Determine the (x, y) coordinate at the center of the cell enclosing the given text.  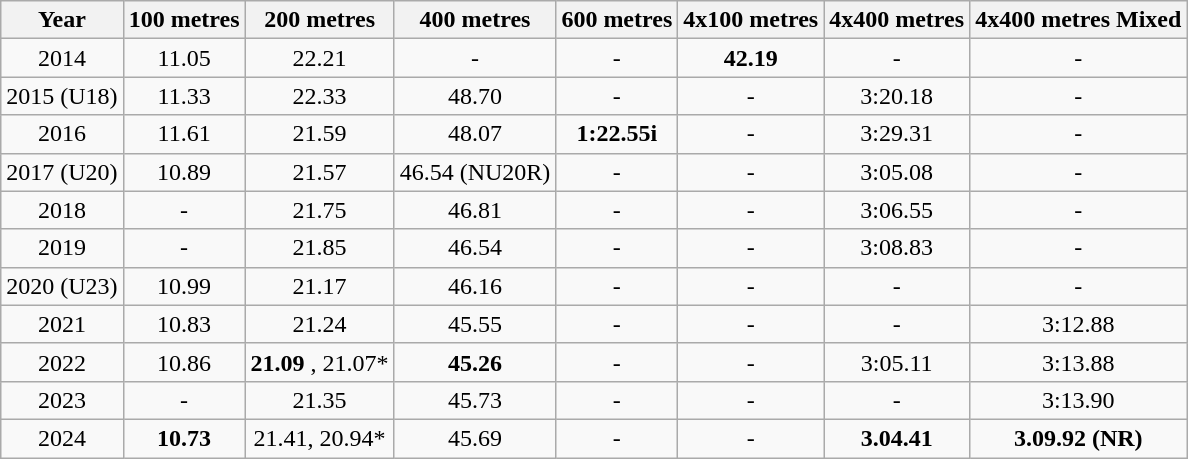
22.33 (320, 96)
11.05 (184, 58)
46.16 (475, 286)
3:29.31 (897, 134)
48.70 (475, 96)
100 metres (184, 20)
400 metres (475, 20)
2016 (62, 134)
46.81 (475, 210)
46.54 (475, 248)
21.85 (320, 248)
2023 (62, 400)
46.54 (NU20R) (475, 172)
10.83 (184, 324)
22.21 (320, 58)
11.33 (184, 96)
48.07 (475, 134)
2022 (62, 362)
45.55 (475, 324)
2019 (62, 248)
2015 (U18) (62, 96)
3:05.11 (897, 362)
Year (62, 20)
21.24 (320, 324)
21.35 (320, 400)
21.57 (320, 172)
4x400 metres (897, 20)
3:05.08 (897, 172)
10.89 (184, 172)
4x100 metres (751, 20)
1:22.55i (617, 134)
45.69 (475, 438)
21.17 (320, 286)
600 metres (617, 20)
200 metres (320, 20)
10.86 (184, 362)
45.26 (475, 362)
3:13.88 (1078, 362)
2020 (U23) (62, 286)
21.59 (320, 134)
2024 (62, 438)
3:20.18 (897, 96)
3:06.55 (897, 210)
42.19 (751, 58)
3.09.92 (NR) (1078, 438)
21.41, 20.94* (320, 438)
10.73 (184, 438)
2017 (U20) (62, 172)
2018 (62, 210)
3.04.41 (897, 438)
21.75 (320, 210)
10.99 (184, 286)
11.61 (184, 134)
3:13.90 (1078, 400)
45.73 (475, 400)
2014 (62, 58)
21.09 , 21.07* (320, 362)
2021 (62, 324)
4x400 metres Mixed (1078, 20)
3:12.88 (1078, 324)
3:08.83 (897, 248)
